Determine the [x, y] coordinate at the center of the cell enclosing the given text.  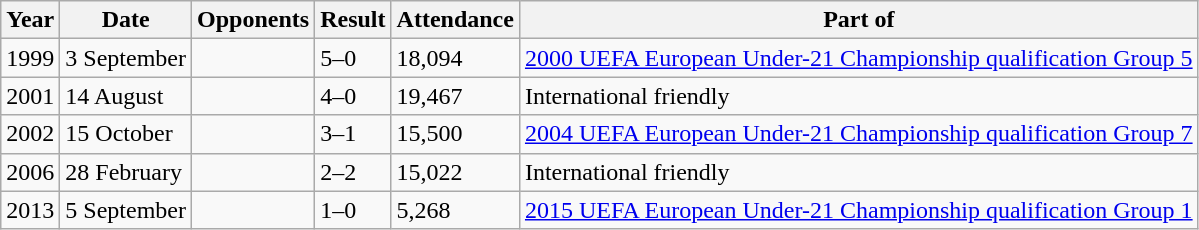
Part of [858, 20]
28 February [126, 172]
2006 [30, 172]
1999 [30, 58]
Attendance [455, 20]
15,022 [455, 172]
3–1 [353, 134]
4–0 [353, 96]
2015 UEFA European Under-21 Championship qualification Group 1 [858, 210]
1–0 [353, 210]
2013 [30, 210]
2–2 [353, 172]
18,094 [455, 58]
5 September [126, 210]
2004 UEFA European Under-21 Championship qualification Group 7 [858, 134]
15,500 [455, 134]
2002 [30, 134]
Date [126, 20]
2000 UEFA European Under-21 Championship qualification Group 5 [858, 58]
14 August [126, 96]
5,268 [455, 210]
Year [30, 20]
Result [353, 20]
15 October [126, 134]
2001 [30, 96]
5–0 [353, 58]
Opponents [254, 20]
3 September [126, 58]
19,467 [455, 96]
